Extract the [x, y] coordinate from the center of the cell holding the provided text.  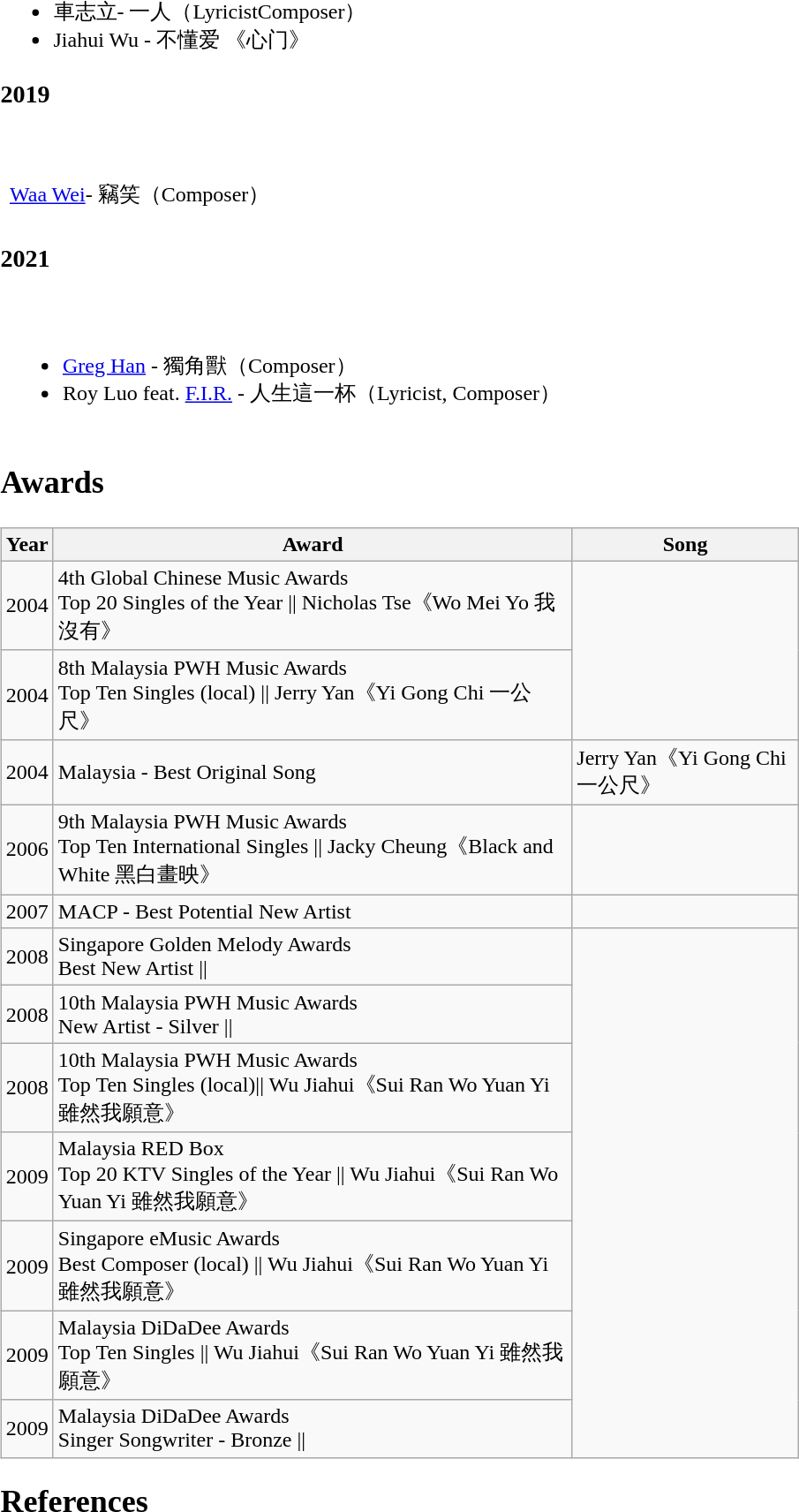
Waa Wei- 竊笑（Composer） [207, 185]
9th Malaysia PWH Music AwardsTop Ten International Singles || Jacky Cheung《Black and White 黑白畫映》 [313, 850]
8th Malaysia PWH Music AwardsTop Ten Singles (local) || Jerry Yan《Yi Gong Chi 一公尺》 [313, 694]
2006 [26, 850]
Malaysia DiDaDee AwardsTop Ten Singles || Wu Jiahui《Sui Ran Wo Yuan Yi 雖然我願意》 [313, 1355]
Jerry Yan《Yi Gong Chi 一公尺》 [685, 772]
Year [26, 544]
Malaysia - Best Original Song [313, 772]
Singapore eMusic AwardsBest Composer (local) || Wu Jiahui《Sui Ran Wo Yuan Yi 雖然我願意》 [313, 1266]
Malaysia RED BoxTop 20 KTV Singles of the Year || Wu Jiahui《Sui Ran Wo Yuan Yi 雖然我願意》 [313, 1176]
Award [313, 544]
Singapore Golden Melody AwardsBest New Artist || [313, 957]
MACP - Best Potential New Artist [313, 911]
10th Malaysia PWH Music AwardsNew Artist - Silver || [313, 1014]
10th Malaysia PWH Music AwardsTop Ten Singles (local)|| Wu Jiahui《Sui Ran Wo Yuan Yi 雖然我願意》 [313, 1088]
4th Global Chinese Music AwardsTop 20 Singles of the Year || Nicholas Tse《Wo Mei Yo 我沒有》 [313, 606]
2007 [26, 911]
Song [685, 544]
Malaysia DiDaDee AwardsSinger Songwriter - Bronze || [313, 1429]
